Find where the given text appears and provide that cell's center as (x, y) coordinate. 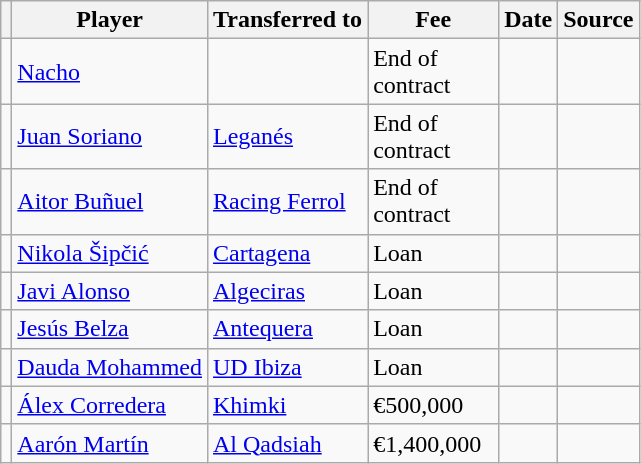
€500,000 (434, 405)
Nacho (110, 72)
€1,400,000 (434, 443)
Player (110, 20)
Aitor Buñuel (110, 202)
Aarón Martín (110, 443)
Algeciras (287, 291)
Fee (434, 20)
Al Qadsiah (287, 443)
Jesús Belza (110, 329)
Javi Alonso (110, 291)
Racing Ferrol (287, 202)
Nikola Šipčić (110, 253)
Antequera (287, 329)
Transferred to (287, 20)
UD Ibiza (287, 367)
Álex Corredera (110, 405)
Leganés (287, 136)
Date (528, 20)
Cartagena (287, 253)
Juan Soriano (110, 136)
Khimki (287, 405)
Dauda Mohammed (110, 367)
Source (598, 20)
